Provide the (X, Y) coordinate of the cell's center where the given text is located.  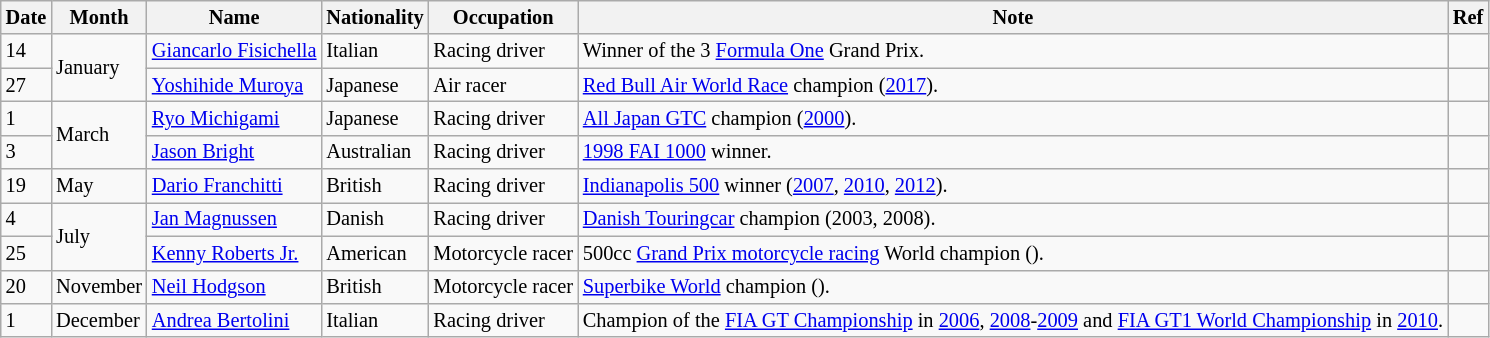
27 (26, 85)
Australian (374, 152)
American (374, 253)
Nationality (374, 17)
Winner of the 3 Formula One Grand Prix. (1013, 51)
Date (26, 17)
Jan Magnussen (234, 219)
May (99, 186)
January (99, 68)
All Japan GTC champion (2000). (1013, 118)
December (99, 320)
Red Bull Air World Race champion (2017). (1013, 85)
Superbike World champion (). (1013, 287)
Air racer (502, 85)
Indianapolis 500 winner (2007, 2010, 2012). (1013, 186)
500cc Grand Prix motorcycle racing World champion (). (1013, 253)
4 (26, 219)
14 (26, 51)
March (99, 134)
Name (234, 17)
July (99, 236)
19 (26, 186)
Andrea Bertolini (234, 320)
Neil Hodgson (234, 287)
November (99, 287)
Danish (374, 219)
Occupation (502, 17)
Ref (1468, 17)
Danish Touringcar champion (2003, 2008). (1013, 219)
Champion of the FIA GT Championship in 2006, 2008-2009 and FIA GT1 World Championship in 2010. (1013, 320)
Month (99, 17)
25 (26, 253)
Kenny Roberts Jr. (234, 253)
Dario Franchitti (234, 186)
Note (1013, 17)
Ryo Michigami (234, 118)
3 (26, 152)
1998 FAI 1000 winner. (1013, 152)
Yoshihide Muroya (234, 85)
Jason Bright (234, 152)
Giancarlo Fisichella (234, 51)
20 (26, 287)
